Output the (x, y) coordinate of the center of the cell containing the given text.  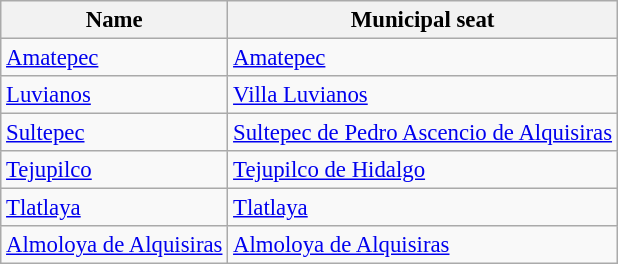
Sultepec de Pedro Ascencio de Alquisiras (423, 133)
Municipal seat (423, 20)
Tejupilco de Hidalgo (423, 170)
Luvianos (114, 95)
Tejupilco (114, 170)
Sultepec (114, 133)
Villa Luvianos (423, 95)
Name (114, 20)
